Output the [X, Y] coordinate of the center of the cell containing the given text.  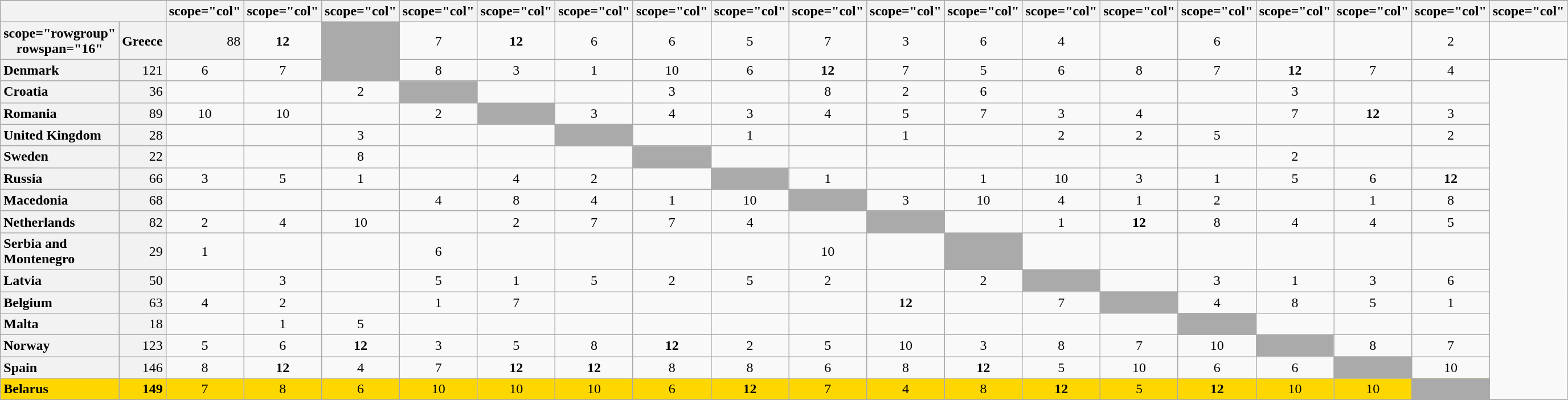
Romania [60, 113]
68 [142, 200]
Norway [60, 346]
scope="rowgroup" rowspan="16" [60, 41]
Belgium [60, 303]
28 [142, 135]
66 [142, 178]
Sweden [60, 157]
Greece [142, 41]
Denmark [60, 70]
Spain [60, 368]
Macedonia [60, 200]
Latvia [60, 280]
82 [142, 222]
Malta [60, 324]
Serbia and Montenegro [60, 251]
123 [142, 346]
Netherlands [60, 222]
89 [142, 113]
149 [142, 389]
Croatia [60, 92]
146 [142, 368]
88 [205, 41]
29 [142, 251]
22 [142, 157]
50 [142, 280]
Belarus [60, 389]
18 [142, 324]
United Kingdom [60, 135]
121 [142, 70]
Russia [60, 178]
36 [142, 92]
63 [142, 303]
